Search for the cell housing the specified text and yield its [x, y] center coordinate. 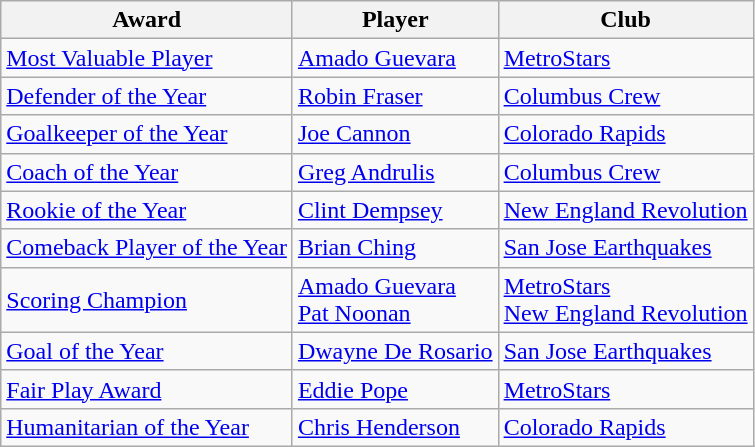
Chris Henderson [395, 427]
Rookie of the Year [147, 210]
Comeback Player of the Year [147, 248]
Clint Dempsey [395, 210]
Defender of the Year [147, 96]
Most Valuable Player [147, 58]
Eddie Pope [395, 389]
Scoring Champion [147, 300]
Amado Guevara [395, 58]
Humanitarian of the Year [147, 427]
Goal of the Year [147, 351]
Goalkeeper of the Year [147, 134]
Amado Guevara Pat Noonan [395, 300]
Joe Cannon [395, 134]
Coach of the Year [147, 172]
Robin Fraser [395, 96]
Greg Andrulis [395, 172]
Club [626, 20]
MetroStars New England Revolution [626, 300]
Player [395, 20]
Brian Ching [395, 248]
Dwayne De Rosario [395, 351]
New England Revolution [626, 210]
Fair Play Award [147, 389]
Award [147, 20]
